Provide the [X, Y] coordinate of the cell's center where the given text is located.  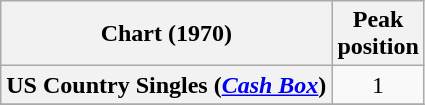
1 [378, 85]
Peakposition [378, 34]
Chart (1970) [166, 34]
US Country Singles (Cash Box) [166, 85]
